For the text-containing cell, return its midpoint in (x, y) coordinate format. 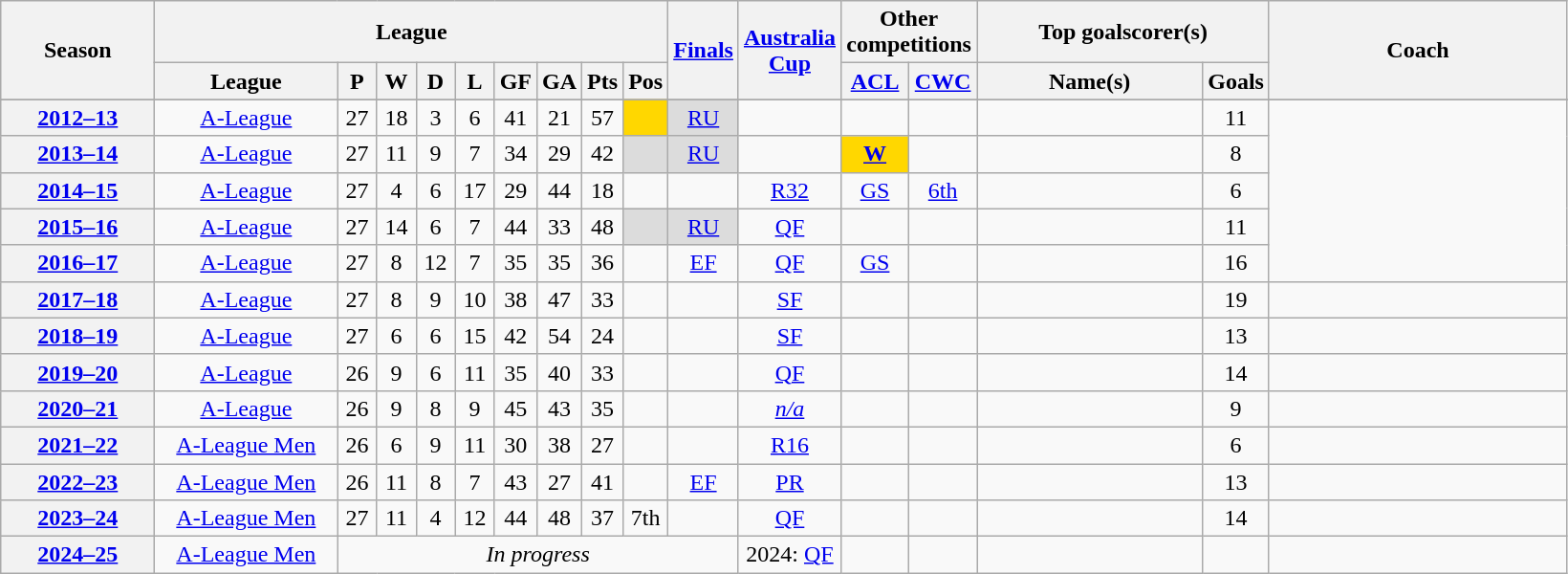
10 (474, 299)
Goals (1236, 81)
GA (560, 81)
21 (560, 118)
2019–20 (78, 372)
45 (515, 408)
2024: QF (790, 555)
ACL (876, 81)
2022–23 (78, 481)
Pos (646, 81)
3 (436, 118)
2016–17 (78, 263)
L (474, 81)
6th (943, 190)
2014–15 (78, 190)
2023–24 (78, 519)
54 (560, 336)
Top goalscorer(s) (1123, 33)
2018–19 (78, 336)
R16 (790, 445)
2012–13 (78, 118)
R32 (790, 190)
37 (602, 519)
17 (474, 190)
19 (1236, 299)
57 (602, 118)
24 (602, 336)
In progress (538, 555)
2017–18 (78, 299)
16 (1236, 263)
GF (515, 81)
Coach (1417, 50)
Finals (704, 50)
7th (646, 519)
CWC (943, 81)
47 (560, 299)
15 (474, 336)
2013–14 (78, 154)
Australia Cup (790, 50)
30 (515, 445)
2021–22 (78, 445)
Pts (602, 81)
2020–21 (78, 408)
PR (790, 481)
Season (78, 50)
40 (560, 372)
2024–25 (78, 555)
34 (515, 154)
n/a (790, 408)
36 (602, 263)
Other competitions (909, 33)
D (436, 81)
Name(s) (1090, 81)
P (358, 81)
2015–16 (78, 227)
